From the cell containing the given text, extract its center point as (x, y) coordinate. 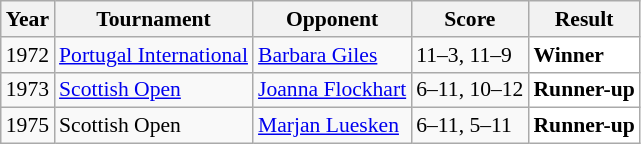
6–11, 10–12 (470, 90)
Year (28, 19)
Barbara Giles (332, 55)
Joanna Flockhart (332, 90)
1973 (28, 90)
Tournament (154, 19)
1975 (28, 126)
Winner (584, 55)
Marjan Luesken (332, 126)
6–11, 5–11 (470, 126)
Score (470, 19)
Result (584, 19)
Portugal International (154, 55)
11–3, 11–9 (470, 55)
1972 (28, 55)
Opponent (332, 19)
